Scan for the cell matching the given text and deliver its (X, Y) coordinate at center. 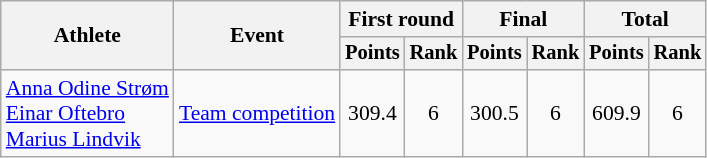
Team competition (257, 114)
609.9 (616, 114)
Final (523, 19)
Athlete (88, 36)
300.5 (494, 114)
Anna Odine StrømEinar OftebroMarius Lindvik (88, 114)
Event (257, 36)
Total (645, 19)
309.4 (372, 114)
First round (401, 19)
